Scan for the cell matching the given text and deliver its [x, y] coordinate at center. 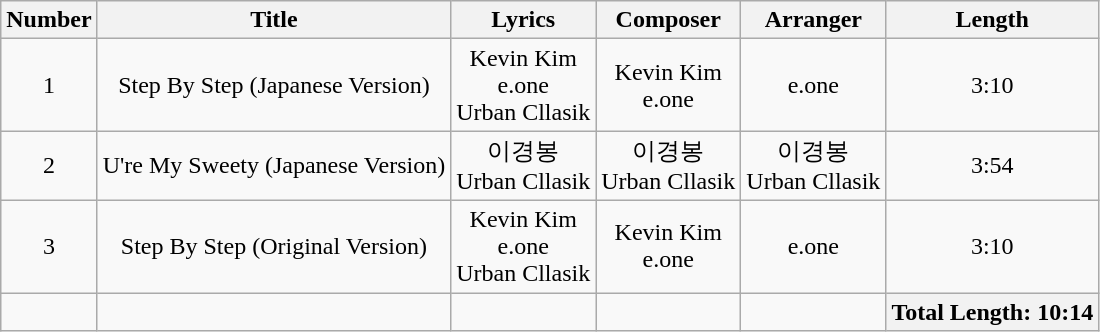
Step By Step (Japanese Version) [274, 85]
3:54 [992, 166]
1 [49, 85]
Arranger [814, 20]
Step By Step (Original Version) [274, 246]
Title [274, 20]
U're My Sweety (Japanese Version) [274, 166]
2 [49, 166]
3 [49, 246]
Composer [668, 20]
Number [49, 20]
Length [992, 20]
Lyrics [524, 20]
Total Length: 10:14 [992, 311]
